For the text-containing cell, return its midpoint in [x, y] coordinate format. 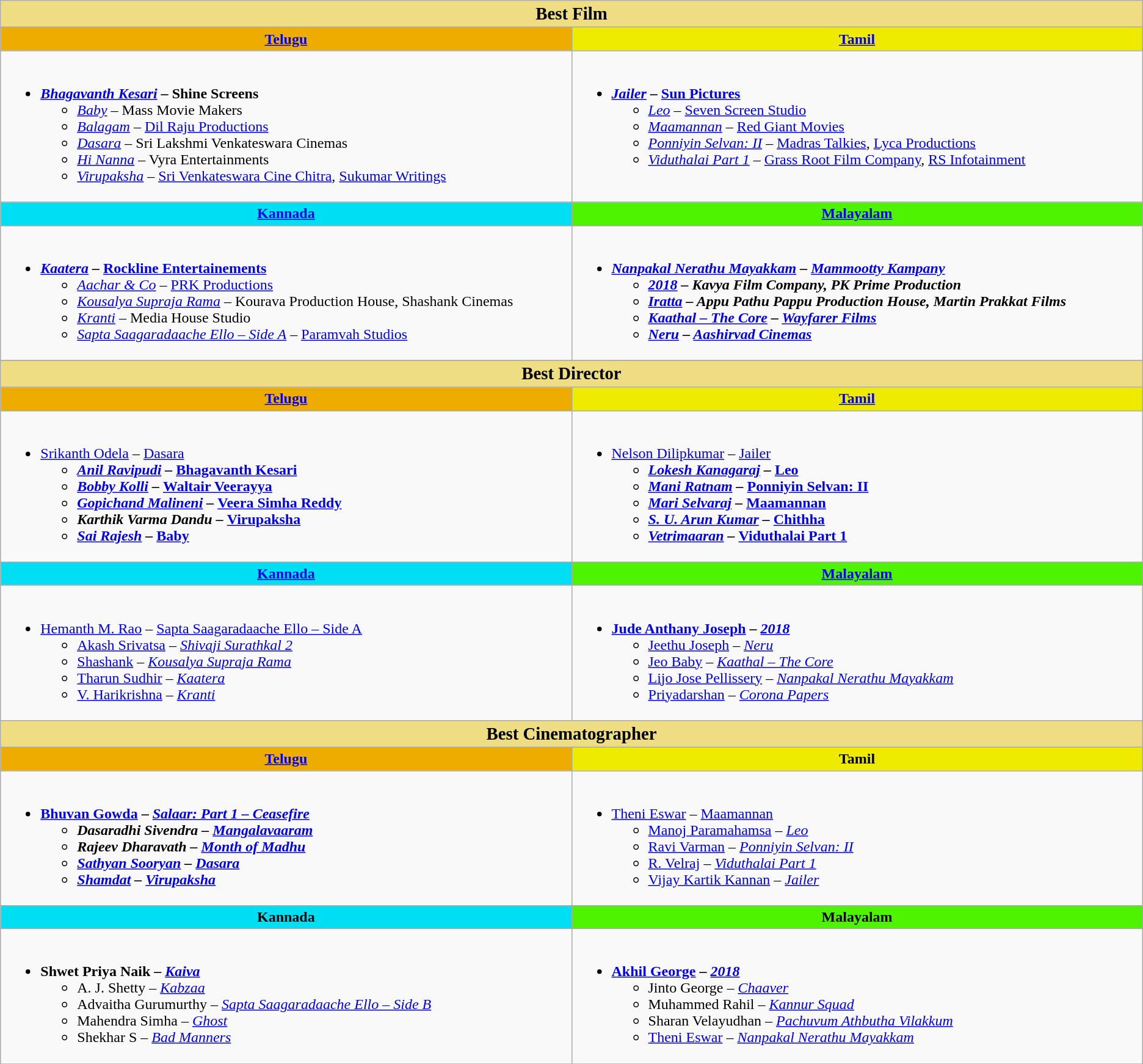
Best Director [571, 374]
Theni Eswar – MaamannanManoj Paramahamsa – LeoRavi Varman – Ponniyin Selvan: IIR. Velraj – Viduthalai Part 1Vijay Kartik Kannan – Jailer [857, 838]
Best Film [571, 14]
Shwet Priya Naik – KaivaA. J. Shetty – KabzaaAdvaitha Gurumurthy – Sapta Saagaradaache Ello – Side BMahendra Simha – GhostShekhar S – Bad Manners [286, 997]
Best Cinematographer [571, 734]
